From the cell containing the given text, extract its center point as [X, Y] coordinate. 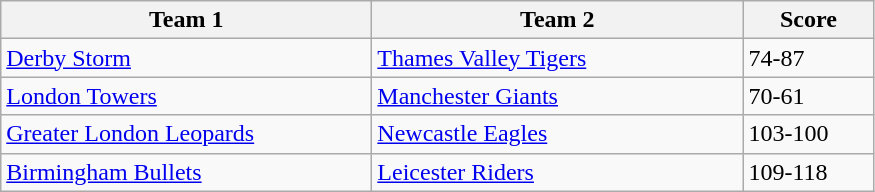
Manchester Giants [558, 96]
Birmingham Bullets [186, 172]
74-87 [808, 58]
Team 2 [558, 20]
70-61 [808, 96]
Greater London Leopards [186, 134]
Newcastle Eagles [558, 134]
Derby Storm [186, 58]
Thames Valley Tigers [558, 58]
Score [808, 20]
103-100 [808, 134]
109-118 [808, 172]
London Towers [186, 96]
Leicester Riders [558, 172]
Team 1 [186, 20]
